Find where the given text appears and provide that cell's center as [X, Y] coordinate. 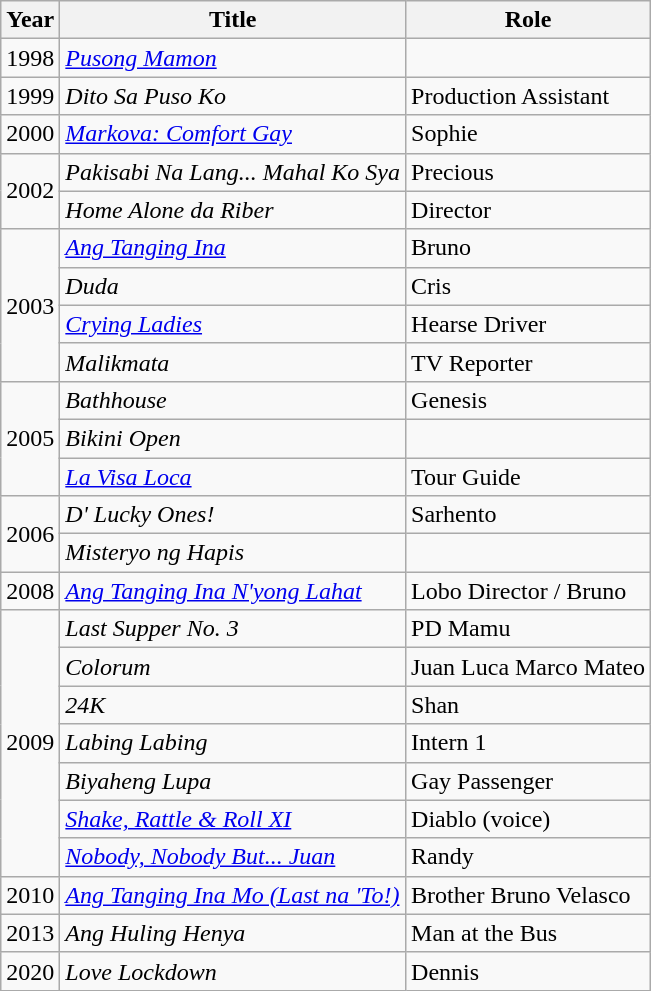
Labing Labing [233, 743]
Dito Sa Puso Ko [233, 96]
La Visa Loca [233, 477]
Role [528, 20]
Markova: Comfort Gay [233, 134]
Title [233, 20]
TV Reporter [528, 362]
2010 [30, 895]
Colorum [233, 667]
Director [528, 210]
24K [233, 705]
Man at the Bus [528, 933]
Brother Bruno Velasco [528, 895]
2006 [30, 534]
Malikmata [233, 362]
2000 [30, 134]
Cris [528, 286]
Biyaheng Lupa [233, 781]
Shake, Rattle & Roll XI [233, 819]
Home Alone da Riber [233, 210]
Pakisabi Na Lang... Mahal Ko Sya [233, 172]
Bikini Open [233, 438]
Juan Luca Marco Mateo [528, 667]
2003 [30, 305]
Duda [233, 286]
D' Lucky Ones! [233, 515]
Love Lockdown [233, 971]
Genesis [528, 400]
Gay Passenger [528, 781]
Lobo Director / Bruno [528, 591]
Crying Ladies [233, 324]
1998 [30, 58]
2002 [30, 191]
Randy [528, 857]
2005 [30, 438]
Sophie [528, 134]
Production Assistant [528, 96]
Misteryo ng Hapis [233, 553]
Ang Tanging Ina N'yong Lahat [233, 591]
Hearse Driver [528, 324]
Precious [528, 172]
Last Supper No. 3 [233, 629]
Ang Tanging Ina [233, 248]
Year [30, 20]
2013 [30, 933]
2009 [30, 743]
Diablo (voice) [528, 819]
Bruno [528, 248]
PD Mamu [528, 629]
1999 [30, 96]
Sarhento [528, 515]
2008 [30, 591]
Shan [528, 705]
Pusong Mamon [233, 58]
Dennis [528, 971]
Tour Guide [528, 477]
2020 [30, 971]
Bathhouse [233, 400]
Ang Tanging Ina Mo (Last na 'To!) [233, 895]
Nobody, Nobody But... Juan [233, 857]
Intern 1 [528, 743]
Ang Huling Henya [233, 933]
